Provide the [X, Y] coordinate of the cell's center where the given text is located.  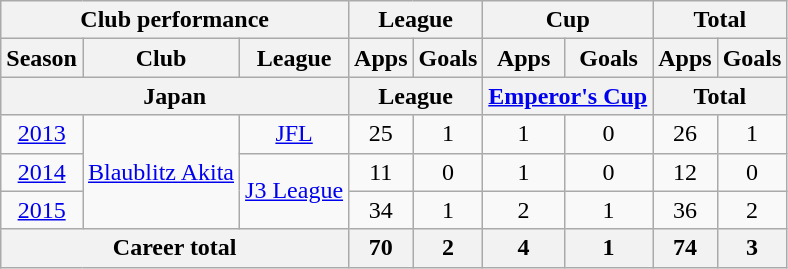
2013 [42, 134]
3 [752, 248]
26 [685, 134]
Cup [568, 20]
4 [524, 248]
70 [381, 248]
J3 League [294, 191]
36 [685, 210]
34 [381, 210]
Japan [175, 96]
2015 [42, 210]
25 [381, 134]
74 [685, 248]
Club performance [175, 20]
Season [42, 58]
12 [685, 172]
Emperor's Cup [568, 96]
Career total [175, 248]
Club [160, 58]
11 [381, 172]
JFL [294, 134]
2014 [42, 172]
Blaublitz Akita [160, 172]
